Return [x, y] of the center of cell containing provided text 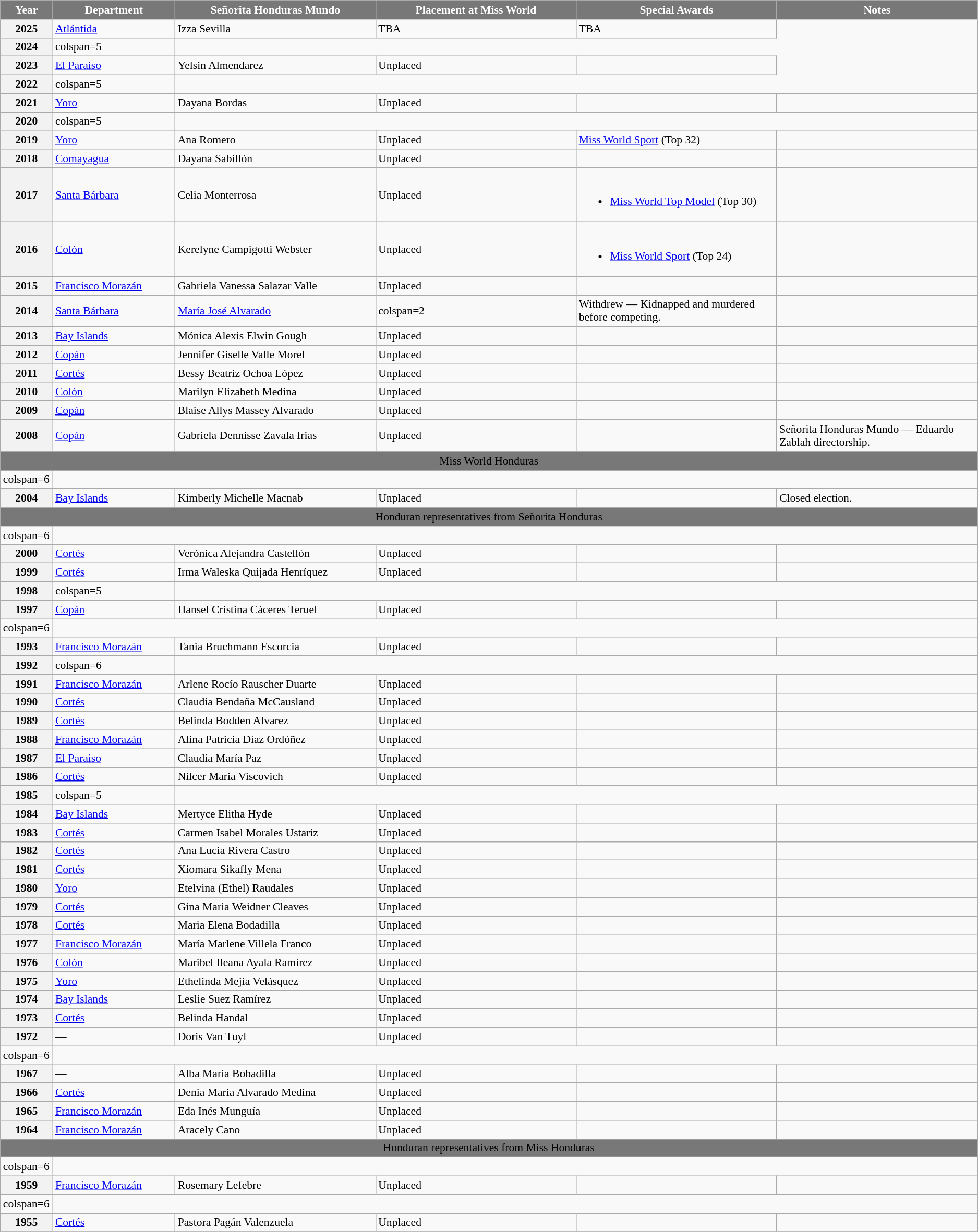
1975 [27, 981]
Claudia Bendaña McCausland [275, 702]
Comayagua [114, 158]
2023 [27, 66]
1984 [27, 814]
Belinda Handal [275, 1018]
1986 [27, 777]
1955 [27, 1223]
Kerelyne Campigotti Webster [275, 249]
1972 [27, 1037]
Yelsin Almendarez [275, 66]
Mónica Alexis Elwin Gough [275, 336]
Atlántida [114, 29]
1991 [27, 684]
2021 [27, 103]
2015 [27, 286]
Miss World Top Model (Top 30) [677, 195]
Notes [877, 10]
Xiomara Sikaffy Mena [275, 870]
2013 [27, 336]
2022 [27, 84]
Aracely Cano [275, 1130]
Doris Van Tuyl [275, 1037]
1990 [27, 702]
1999 [27, 572]
Celia Monterrosa [275, 195]
Alina Patricia Díaz Ordóñez [275, 740]
1985 [27, 796]
2009 [27, 411]
Blaise Allys Massey Alvarado [275, 411]
2010 [27, 392]
Verónica Alejandra Castellón [275, 554]
Dayana Bordas [275, 103]
Gabriela Vanessa Salazar Valle [275, 286]
2014 [27, 311]
Carmen Isabel Morales Ustariz [275, 833]
Maria Elena Bodadilla [275, 925]
2011 [27, 373]
Miss World Honduras [489, 461]
Mertyce Elitha Hyde [275, 814]
Ana Romero [275, 140]
Ana Lucia Rivera Castro [275, 851]
colspan=2 [476, 311]
1983 [27, 833]
Dayana Sabillón [275, 158]
Honduran representatives from Señorita Honduras [489, 517]
1988 [27, 740]
1987 [27, 758]
2025 [27, 29]
Claudia María Paz [275, 758]
1979 [27, 907]
Pastora Pagán Valenzuela [275, 1223]
2019 [27, 140]
María José Alvarado [275, 311]
Jennifer Giselle Valle Morel [275, 355]
1993 [27, 647]
Honduran representatives from Miss Honduras [489, 1148]
Eda Inés Munguía [275, 1111]
Marilyn Elizabeth Medina [275, 392]
Alba Maria Bobadilla [275, 1074]
Etelvina (Ethel) Raudales [275, 888]
Señorita Honduras Mundo — Eduardo Zablah directorship. [877, 436]
El Paraíso [114, 66]
Tania Bruchmann Escorcia [275, 647]
2008 [27, 436]
Department [114, 10]
El Paraiso [114, 758]
1989 [27, 721]
Belinda Bodden Alvarez [275, 721]
1966 [27, 1093]
1992 [27, 665]
1964 [27, 1130]
1997 [27, 609]
1965 [27, 1111]
Señorita Honduras Mundo [275, 10]
Arlene Rocío Rauscher Duarte [275, 684]
2024 [27, 47]
2020 [27, 121]
Rosemary Lefebre [275, 1186]
1959 [27, 1186]
Special Awards [677, 10]
Kimberly Michelle Macnab [275, 498]
Denia Maria Alvarado Medina [275, 1093]
Bessy Beatriz Ochoa López [275, 373]
Gabriela Dennisse Zavala Irias [275, 436]
2012 [27, 355]
1974 [27, 999]
2000 [27, 554]
1967 [27, 1074]
Gina Maria Weidner Cleaves [275, 907]
2004 [27, 498]
1982 [27, 851]
2016 [27, 249]
Irma Waleska Quijada Henríquez [275, 572]
Izza Sevilla [275, 29]
Ethelinda Mejía Velásquez [275, 981]
1981 [27, 870]
Miss World Sport (Top 24) [677, 249]
Nilcer Maria Viscovich [275, 777]
Withdrew — Kidnapped and murdered before competing. [677, 311]
Closed election. [877, 498]
Leslie Suez Ramírez [275, 999]
1978 [27, 925]
1977 [27, 944]
María Marlene Villela Franco [275, 944]
Placement at Miss World [476, 10]
Maribel Ileana Ayala Ramírez [275, 962]
1973 [27, 1018]
Hansel Cristina Cáceres Teruel [275, 609]
2018 [27, 158]
Miss World Sport (Top 32) [677, 140]
Year [27, 10]
1976 [27, 962]
1998 [27, 591]
1980 [27, 888]
2017 [27, 195]
